Find where the given text appears and provide that cell's center as (X, Y) coordinate. 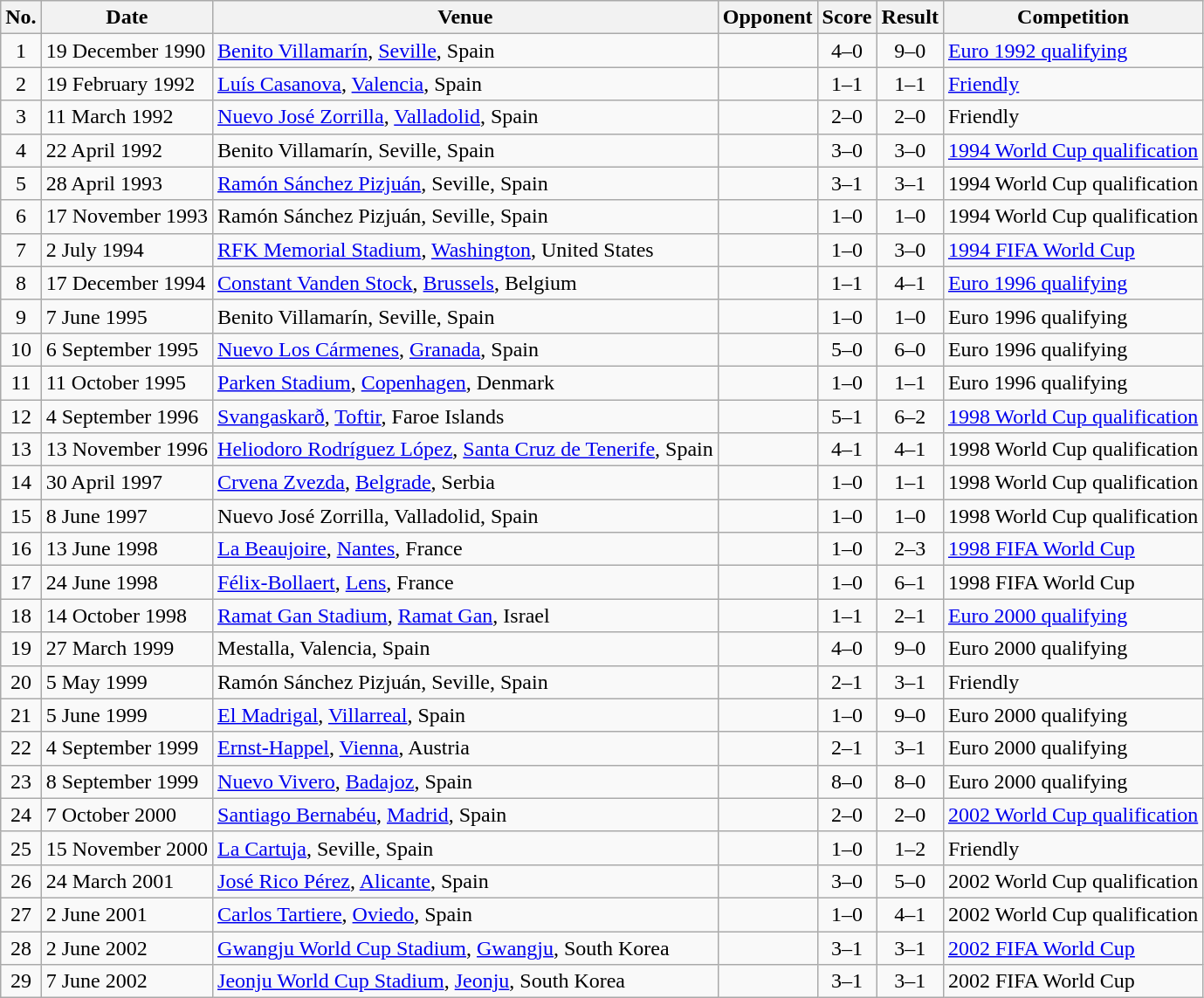
3 (21, 117)
17 (21, 582)
Luís Casanova, Valencia, Spain (466, 84)
19 February 1992 (127, 84)
2 June 2001 (127, 914)
9 (21, 316)
13 June 1998 (127, 549)
11 October 1995 (127, 382)
4 September 1996 (127, 416)
Ramat Gan Stadium, Ramat Gan, Israel (466, 616)
22 (21, 748)
26 (21, 881)
10 (21, 349)
4 September 1999 (127, 748)
12 (21, 416)
El Madrigal, Villarreal, Spain (466, 715)
5 May 1999 (127, 682)
7 (21, 250)
6–1 (910, 582)
1 (21, 51)
Nuevo Vivero, Badajoz, Spain (466, 781)
22 April 1992 (127, 150)
Date (127, 17)
17 November 1993 (127, 217)
14 (21, 483)
24 March 2001 (127, 881)
Mestalla, Valencia, Spain (466, 649)
13 (21, 450)
1994 FIFA World Cup (1072, 250)
Heliodoro Rodríguez López, Santa Cruz de Tenerife, Spain (466, 450)
16 (21, 549)
2 July 1994 (127, 250)
4 (21, 150)
19 (21, 649)
27 March 1999 (127, 649)
Jeonju World Cup Stadium, Jeonju, South Korea (466, 981)
2–3 (910, 549)
5 June 1999 (127, 715)
Result (910, 17)
14 October 1998 (127, 616)
Constant Vanden Stock, Brussels, Belgium (466, 283)
11 (21, 382)
Ernst-Happel, Vienna, Austria (466, 748)
27 (21, 914)
8 (21, 283)
Score (847, 17)
La Cartuja, Seville, Spain (466, 848)
2 June 2002 (127, 947)
6 September 1995 (127, 349)
13 November 1996 (127, 450)
No. (21, 17)
24 June 1998 (127, 582)
Venue (466, 17)
25 (21, 848)
Félix-Bollaert, Lens, France (466, 582)
5–1 (847, 416)
15 (21, 516)
17 December 1994 (127, 283)
Svangaskarð, Toftir, Faroe Islands (466, 416)
7 October 2000 (127, 815)
Nuevo Los Cármenes, Granada, Spain (466, 349)
18 (21, 616)
6–2 (910, 416)
19 December 1990 (127, 51)
7 June 1995 (127, 316)
20 (21, 682)
8 September 1999 (127, 781)
21 (21, 715)
Competition (1072, 17)
30 April 1997 (127, 483)
Opponent (767, 17)
Parken Stadium, Copenhagen, Denmark (466, 382)
Gwangju World Cup Stadium, Gwangju, South Korea (466, 947)
6 (21, 217)
29 (21, 981)
5 (21, 183)
23 (21, 781)
28 April 1993 (127, 183)
José Rico Pérez, Alicante, Spain (466, 881)
24 (21, 815)
7 June 2002 (127, 981)
La Beaujoire, Nantes, France (466, 549)
RFK Memorial Stadium, Washington, United States (466, 250)
Euro 1992 qualifying (1072, 51)
1–2 (910, 848)
28 (21, 947)
8 June 1997 (127, 516)
15 November 2000 (127, 848)
Santiago Bernabéu, Madrid, Spain (466, 815)
2 (21, 84)
Carlos Tartiere, Oviedo, Spain (466, 914)
6–0 (910, 349)
11 March 1992 (127, 117)
Crvena Zvezda, Belgrade, Serbia (466, 483)
